Identify which cell holds the provided text, then report its (X, Y) central coordinate. 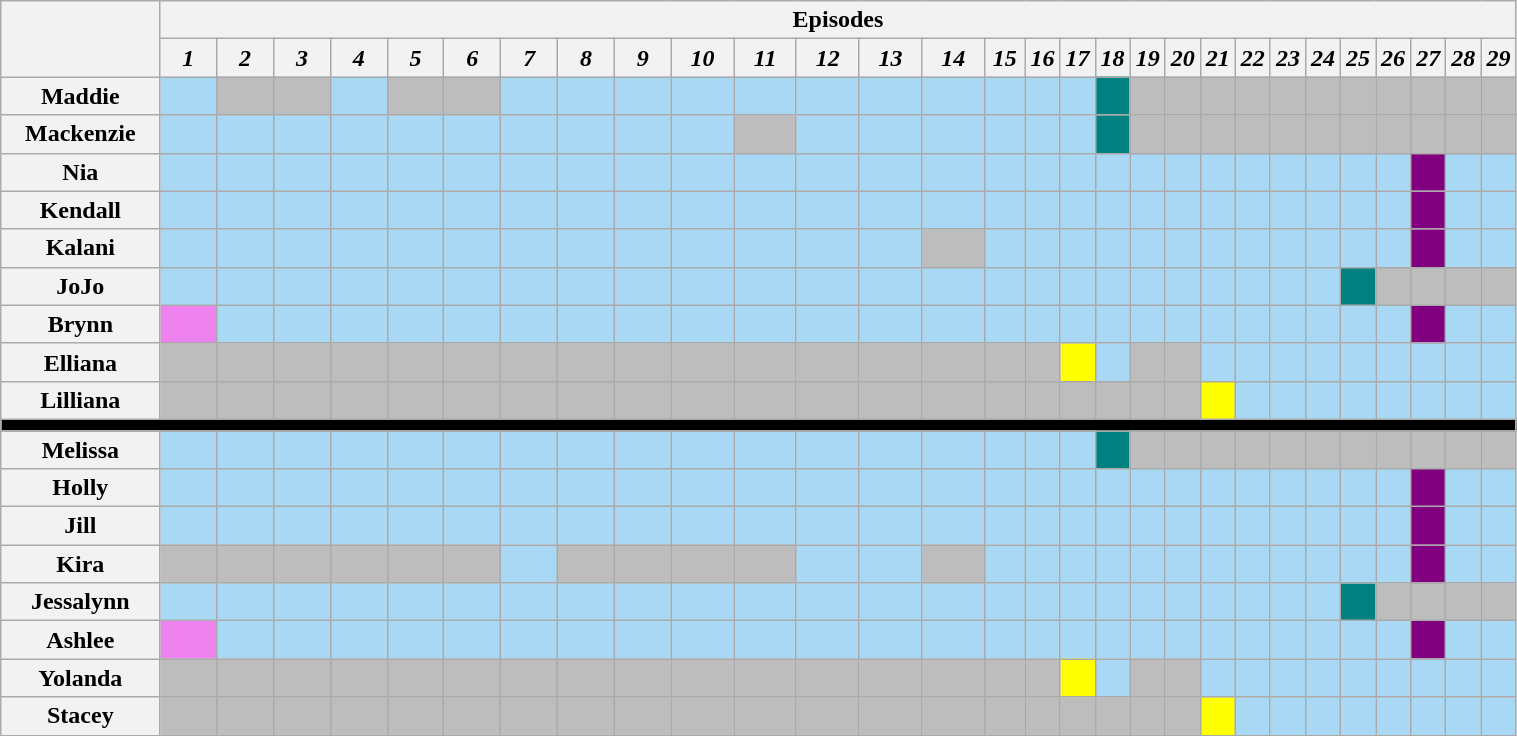
16 (1042, 58)
Holly (80, 488)
Jill (80, 526)
4 (358, 58)
1 (188, 58)
28 (1464, 58)
17 (1078, 58)
21 (1218, 58)
19 (1148, 58)
Kira (80, 564)
29 (1498, 58)
Jessalynn (80, 602)
18 (1112, 58)
Stacey (80, 716)
13 (890, 58)
2 (246, 58)
26 (1394, 58)
8 (586, 58)
27 (1428, 58)
24 (1322, 58)
7 (530, 58)
Elliana (80, 362)
14 (954, 58)
22 (1252, 58)
Episodes (838, 20)
20 (1182, 58)
Yolanda (80, 678)
3 (302, 58)
11 (765, 58)
9 (642, 58)
10 (702, 58)
JoJo (80, 286)
15 (1005, 58)
Kalani (80, 248)
Kendall (80, 210)
Maddie (80, 96)
Brynn (80, 324)
Nia (80, 172)
Lilliana (80, 400)
5 (416, 58)
25 (1358, 58)
Ashlee (80, 640)
12 (828, 58)
Mackenzie (80, 134)
Melissa (80, 449)
6 (472, 58)
23 (1288, 58)
